Output the (X, Y) coordinate of the center of the cell containing the given text.  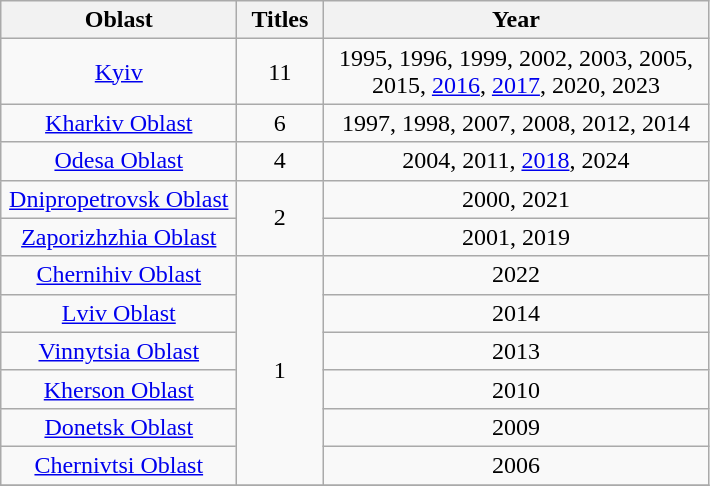
Chernihiv Oblast (119, 275)
2013 (516, 351)
1997, 1998, 2007, 2008, 2012, 2014 (516, 123)
2022 (516, 275)
2001, 2019 (516, 237)
Vinnytsia Oblast (119, 351)
Lviv Oblast (119, 313)
Year (516, 20)
2000, 2021 (516, 199)
2006 (516, 465)
1995, 1996, 1999, 2002, 2003, 2005, 2015, 2016, 2017, 2020, 2023 (516, 72)
Oblast (119, 20)
6 (280, 123)
4 (280, 161)
Zaporizhzhia Oblast (119, 237)
1 (280, 370)
2014 (516, 313)
11 (280, 72)
Kherson Oblast (119, 389)
Chernivtsi Oblast (119, 465)
2010 (516, 389)
Donetsk Oblast (119, 427)
Titles (280, 20)
2009 (516, 427)
Kyiv (119, 72)
2 (280, 218)
Kharkiv Oblast (119, 123)
Odesa Oblast (119, 161)
2004, 2011, 2018, 2024 (516, 161)
Dnipropetrovsk Oblast (119, 199)
